Extract the [X, Y] coordinate from the center of the cell holding the provided text.  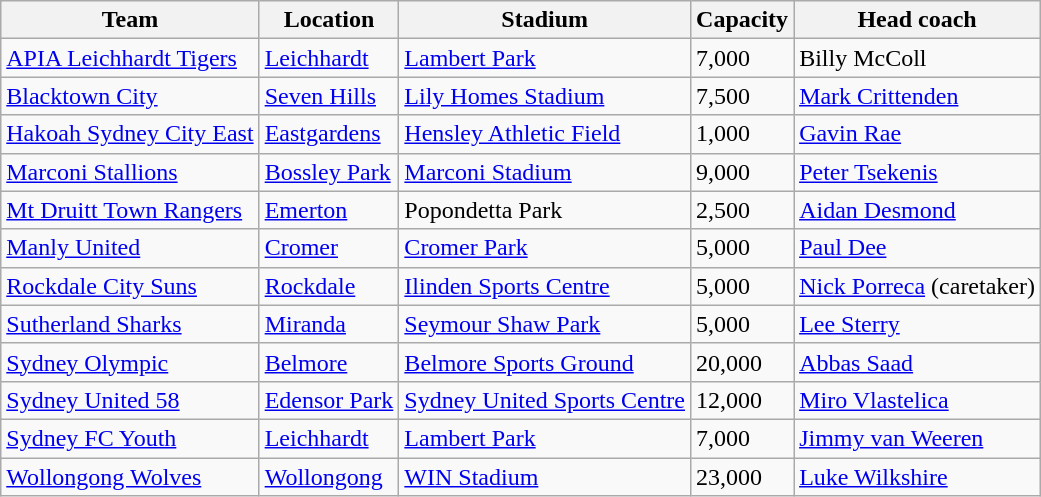
WIN Stadium [545, 477]
Bossley Park [329, 172]
2,500 [742, 210]
Sydney United 58 [130, 400]
20,000 [742, 362]
Cromer Park [545, 248]
Lee Sterry [918, 324]
Sydney FC Youth [130, 438]
12,000 [742, 400]
Stadium [545, 20]
Capacity [742, 20]
Lily Homes Stadium [545, 96]
Hensley Athletic Field [545, 134]
Hakoah Sydney City East [130, 134]
7,500 [742, 96]
Blacktown City [130, 96]
Popondetta Park [545, 210]
Rockdale [329, 286]
Cromer [329, 248]
Belmore Sports Ground [545, 362]
Ilinden Sports Centre [545, 286]
Rockdale City Suns [130, 286]
Emerton [329, 210]
APIA Leichhardt Tigers [130, 58]
Nick Porreca (caretaker) [918, 286]
Aidan Desmond [918, 210]
Sydney United Sports Centre [545, 400]
Wollongong [329, 477]
Abbas Saad [918, 362]
Belmore [329, 362]
Location [329, 20]
Sutherland Sharks [130, 324]
Luke Wilkshire [918, 477]
Eastgardens [329, 134]
Team [130, 20]
Edensor Park [329, 400]
Head coach [918, 20]
Marconi Stallions [130, 172]
Manly United [130, 248]
Seven Hills [329, 96]
Paul Dee [918, 248]
Miranda [329, 324]
Wollongong Wolves [130, 477]
Gavin Rae [918, 134]
Jimmy van Weeren [918, 438]
Peter Tsekenis [918, 172]
Mt Druitt Town Rangers [130, 210]
Billy McColl [918, 58]
Mark Crittenden [918, 96]
9,000 [742, 172]
Seymour Shaw Park [545, 324]
Sydney Olympic [130, 362]
23,000 [742, 477]
1,000 [742, 134]
Miro Vlastelica [918, 400]
Marconi Stadium [545, 172]
